Pinpoint the cell where the given text exists, returning its (x, y) midpoint coordinate. 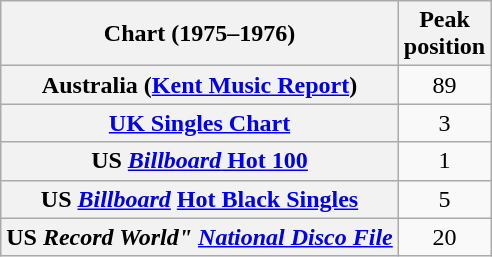
20 (444, 237)
Chart (1975–1976) (200, 34)
Australia (Kent Music Report) (200, 85)
US Billboard Hot Black Singles (200, 199)
UK Singles Chart (200, 123)
1 (444, 161)
Peakposition (444, 34)
89 (444, 85)
3 (444, 123)
US Record World" National Disco File (200, 237)
5 (444, 199)
US Billboard Hot 100 (200, 161)
